Detect which cell encompasses the target text, then output its [x, y] center coordinate. 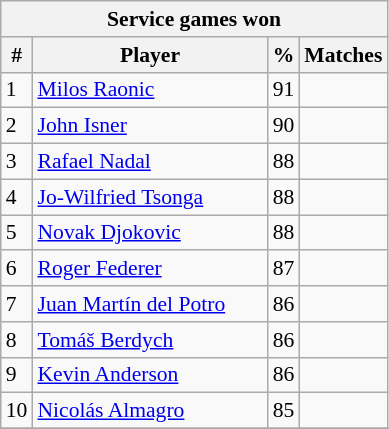
5 [17, 233]
Milos Raonic [150, 90]
85 [284, 411]
90 [284, 126]
6 [17, 269]
9 [17, 375]
91 [284, 90]
Novak Djokovic [150, 233]
Matches [343, 55]
10 [17, 411]
% [284, 55]
87 [284, 269]
4 [17, 197]
Juan Martín del Potro [150, 304]
Service games won [194, 19]
7 [17, 304]
8 [17, 340]
# [17, 55]
John Isner [150, 126]
3 [17, 162]
1 [17, 90]
Kevin Anderson [150, 375]
Player [150, 55]
2 [17, 126]
Tomáš Berdych [150, 340]
Nicolás Almagro [150, 411]
Rafael Nadal [150, 162]
Roger Federer [150, 269]
Jo-Wilfried Tsonga [150, 197]
